Detect which cell encompasses the target text, then output its (X, Y) center coordinate. 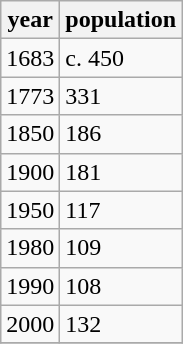
186 (121, 134)
109 (121, 248)
1683 (30, 58)
108 (121, 286)
1773 (30, 96)
331 (121, 96)
132 (121, 324)
1900 (30, 172)
population (121, 20)
1980 (30, 248)
181 (121, 172)
c. 450 (121, 58)
year (30, 20)
1950 (30, 210)
1850 (30, 134)
1990 (30, 286)
117 (121, 210)
2000 (30, 324)
